Return (x, y) of the center of cell containing provided text 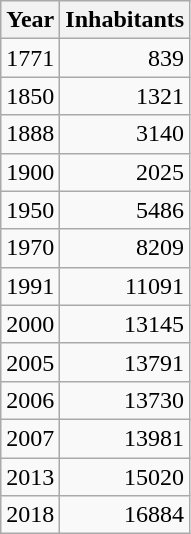
16884 (125, 515)
Inhabitants (125, 20)
3140 (125, 134)
1850 (30, 96)
2018 (30, 515)
1771 (30, 58)
13145 (125, 324)
13730 (125, 400)
2000 (30, 324)
1970 (30, 248)
8209 (125, 248)
2005 (30, 362)
2006 (30, 400)
2025 (125, 172)
839 (125, 58)
1321 (125, 96)
Year (30, 20)
11091 (125, 286)
1888 (30, 134)
13981 (125, 438)
5486 (125, 210)
13791 (125, 362)
1900 (30, 172)
15020 (125, 477)
2013 (30, 477)
1991 (30, 286)
1950 (30, 210)
2007 (30, 438)
